Provide the (X, Y) coordinate of the cell's center where the given text is located.  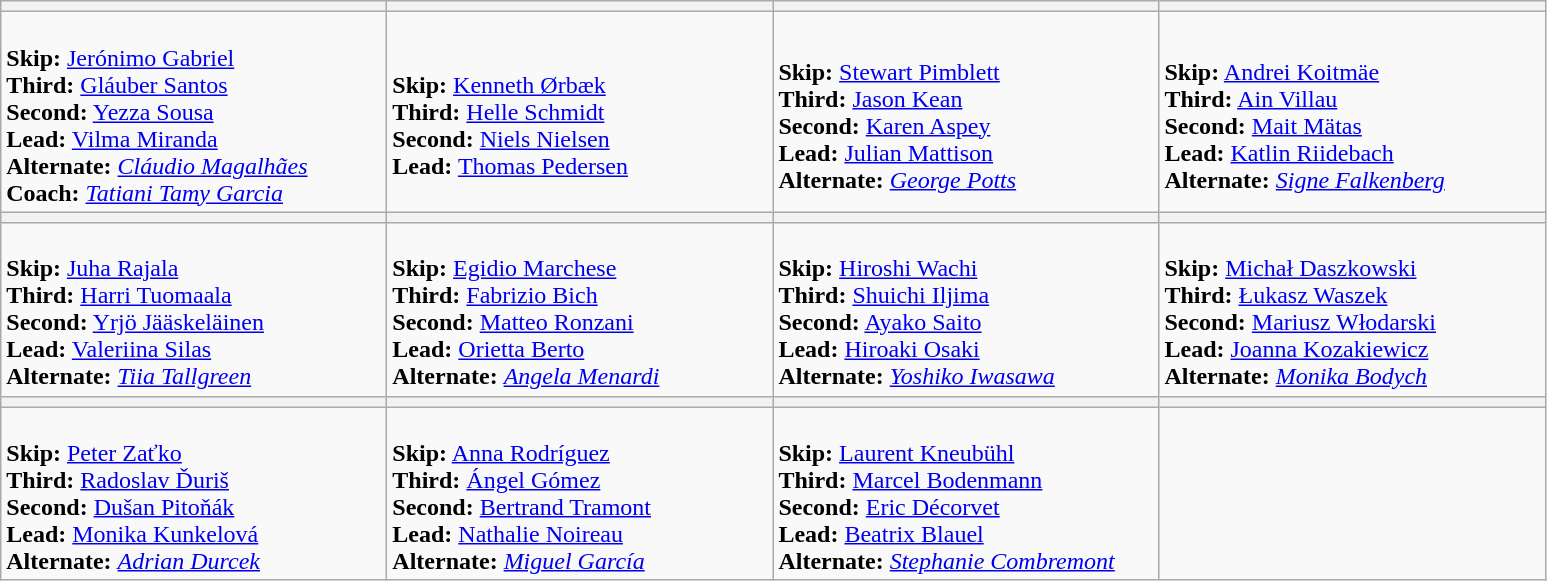
Skip: Egidio Marchese Third: Fabrizio Bich Second: Matteo Ronzani Lead: Orietta Berto Alternate: Angela Menardi (580, 310)
Skip: Jerónimo Gabriel Third: Gláuber Santos Second: Yezza Sousa Lead: Vilma Miranda Alternate: Cláudio Magalhães Coach: Tatiani Tamy Garcia (194, 112)
Skip: Anna Rodríguez Third: Ángel Gómez Second: Bertrand Tramont Lead: Nathalie Noireau Alternate: Miguel García (580, 494)
Skip: Peter Zaťko Third: Radoslav Ďuriš Second: Dušan Pitoňák Lead: Monika Kunkelová Alternate: Adrian Durcek (194, 494)
Skip: Juha Rajala Third: Harri Tuomaala Second: Yrjö Jääskeläinen Lead: Valeriina Silas Alternate: Tiia Tallgreen (194, 310)
Skip: Kenneth Ørbæk Third: Helle Schmidt Second: Niels Nielsen Lead: Thomas Pedersen (580, 112)
Skip: Hiroshi Wachi Third: Shuichi Iljima Second: Ayako Saito Lead: Hiroaki Osaki Alternate: Yoshiko Iwasawa (966, 310)
Skip: Stewart Pimblett Third: Jason Kean Second: Karen Aspey Lead: Julian Mattison Alternate: George Potts (966, 112)
Skip: Laurent Kneubühl Third: Marcel Bodenmann Second: Eric Décorvet Lead: Beatrix Blauel Alternate: Stephanie Combremont (966, 494)
Skip: Andrei Koitmäe Third: Ain Villau Second: Mait Mätas Lead: Katlin Riidebach Alternate: Signe Falkenberg (1352, 112)
Skip: Michał Daszkowski Third: Łukasz Waszek Second: Mariusz Włodarski Lead: Joanna Kozakiewicz Alternate: Monika Bodych (1352, 310)
